Return [x, y] of the center of cell containing provided text 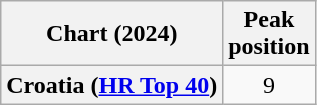
Croatia (HR Top 40) [112, 85]
Peakposition [269, 34]
9 [269, 85]
Chart (2024) [112, 34]
